From the cell containing the given text, extract its center point as (x, y) coordinate. 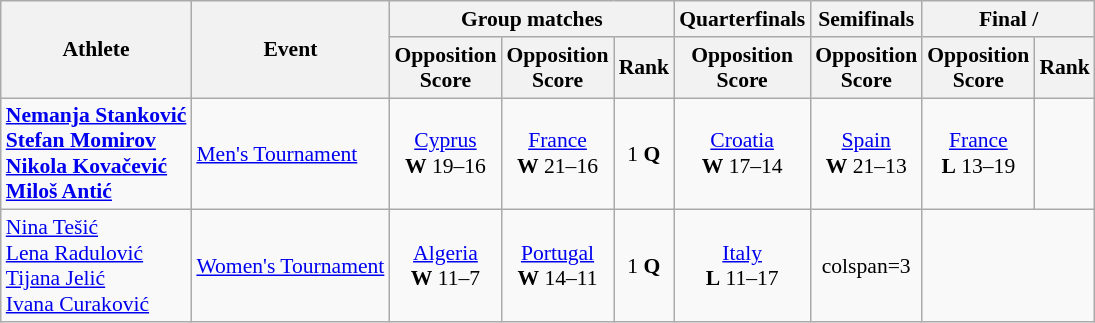
SpainW 21–13 (866, 154)
Final / (1008, 19)
Men's Tournament (290, 154)
Nemanja StankovićStefan MomirovNikola KovačevićMiloš Antić (96, 154)
AlgeriaW 11–7 (445, 266)
Semifinals (866, 19)
CroatiaW 17–14 (742, 154)
PortugalW 14–11 (557, 266)
FranceW 21–16 (557, 154)
CyprusW 19–16 (445, 154)
FranceL 13–19 (978, 154)
ItalyL 11–17 (742, 266)
colspan=3 (866, 266)
Event (290, 50)
Group matches (532, 19)
Athlete (96, 50)
Nina TešićLena RadulovićTijana JelićIvana Curaković (96, 266)
Women's Tournament (290, 266)
Quarterfinals (742, 19)
